Detect which cell encompasses the target text, then output its (x, y) center coordinate. 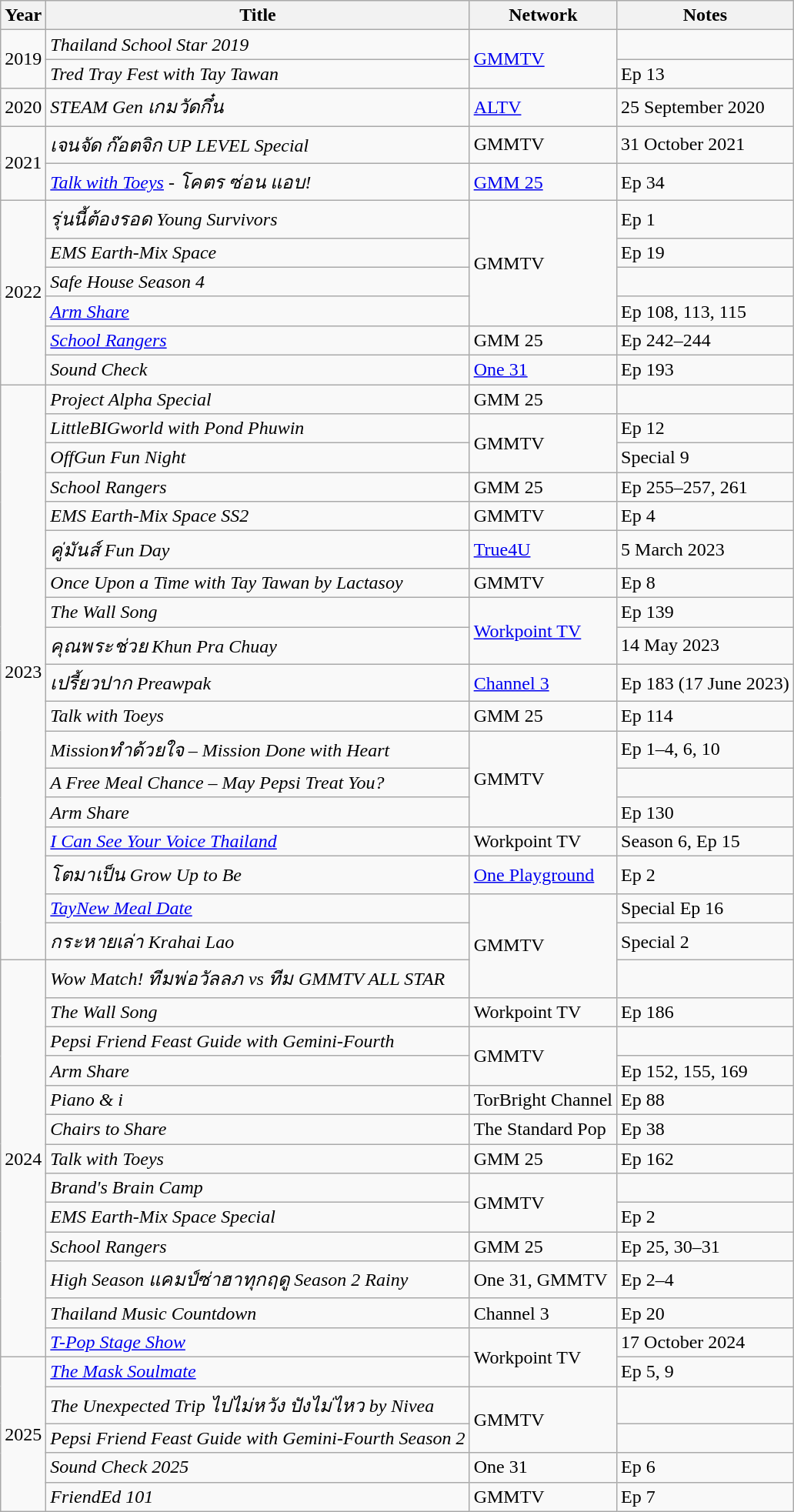
Ep 139 (706, 612)
Ep 130 (706, 812)
I Can See Your Voice Thailand (258, 841)
One 31, GMMTV (543, 1280)
Ep 5, 9 (706, 1371)
Ep 186 (706, 1012)
Ep 88 (706, 1100)
Sound Check (258, 369)
Ep 114 (706, 716)
One Playground (543, 874)
Thailand School Star 2019 (258, 45)
กระหายเล่า Krahai Lao (258, 942)
Missionทำด้วยใจ – Mission Done with Heart (258, 749)
Title (258, 15)
The Unexpected Trip ไปไม่หวัง ปังไม่ไหว by Nivea (258, 1405)
Ep 38 (706, 1129)
คู่มันส์ Fun Day (258, 549)
Ep 19 (706, 252)
Ep 193 (706, 369)
Ep 7 (706, 1497)
5 March 2023 (706, 549)
Brand's Brain Camp (258, 1188)
The Mask Soulmate (258, 1371)
STEAM Gen เกมวัดกึ๋น (258, 108)
Ep 13 (706, 74)
14 May 2023 (706, 645)
Ep 2–4 (706, 1280)
Piano & i (258, 1100)
โตมาเป็น Grow Up to Be (258, 874)
ALTV (543, 108)
Ep 242–244 (706, 340)
รุ่นนี้ต้องรอด Young Survivors (258, 220)
Ep 108, 113, 115 (706, 311)
Notes (706, 15)
Once Upon a Time with Tay Tawan by Lactasoy (258, 582)
2023 (23, 673)
25 September 2020 (706, 108)
T-Pop Stage Show (258, 1342)
31 October 2021 (706, 145)
A Free Meal Chance – May Pepsi Treat You? (258, 783)
Ep 12 (706, 429)
Year (23, 15)
Ep 6 (706, 1467)
Thailand Music Countdown (258, 1313)
FriendEd 101 (258, 1497)
Project Alpha Special (258, 399)
เปรี้ยวปาก Preawpak (258, 683)
TayNew Meal Date (258, 908)
Special Ep 16 (706, 908)
Tred Tray Fest with Tay Tawan (258, 74)
17 October 2024 (706, 1342)
Network (543, 15)
Pepsi Friend Feast Guide with Gemini-Fourth Season 2 (258, 1438)
Season 6, Ep 15 (706, 841)
EMS Earth-Mix Space (258, 252)
Ep 20 (706, 1313)
2021 (23, 163)
The Standard Pop (543, 1129)
คุณพระช่วย Khun Pra Chuay (258, 645)
OffGun Fun Night (258, 458)
2020 (23, 108)
Special 2 (706, 942)
Ep 255–257, 261 (706, 487)
Pepsi Friend Feast Guide with Gemini-Fourth (258, 1041)
เจนจัด ก๊อตจิก UP LEVEL Special (258, 145)
2024 (23, 1159)
EMS Earth-Mix Space SS2 (258, 516)
Ep 25, 30–31 (706, 1247)
Ep 162 (706, 1158)
Talk with Toeys - โคตร ซ่อน แอบ! (258, 182)
High Season แคมป์ซ่าฮาทุกฤดู Season 2 Rainy (258, 1280)
Chairs to Share (258, 1129)
Ep 8 (706, 582)
Safe House Season 4 (258, 282)
2022 (23, 292)
Ep 183 (17 June 2023) (706, 683)
Wow Match! ทีมพ่อวัลลภ vs ทีม GMMTV ALL STAR (258, 979)
EMS Earth-Mix Space Special (258, 1217)
2019 (23, 59)
LittleBIGworld with Pond Phuwin (258, 429)
Ep 34 (706, 182)
TorBright Channel (543, 1100)
Special 9 (706, 458)
Ep 4 (706, 516)
True4U (543, 549)
2025 (23, 1434)
Sound Check 2025 (258, 1467)
Ep 152, 155, 169 (706, 1070)
Ep 1 (706, 220)
Ep 1–4, 6, 10 (706, 749)
